Search for the cell housing the specified text and yield its (x, y) center coordinate. 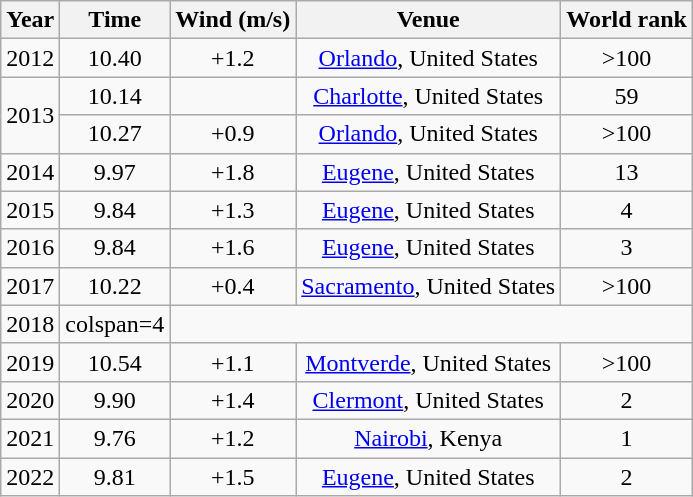
13 (627, 172)
Time (115, 20)
2016 (30, 248)
2020 (30, 400)
+1.4 (233, 400)
9.97 (115, 172)
1 (627, 438)
Wind (m/s) (233, 20)
+0.4 (233, 286)
+1.1 (233, 362)
2015 (30, 210)
4 (627, 210)
3 (627, 248)
10.27 (115, 134)
2017 (30, 286)
9.90 (115, 400)
10.54 (115, 362)
+1.8 (233, 172)
10.22 (115, 286)
+1.5 (233, 477)
Nairobi, Kenya (428, 438)
2022 (30, 477)
2021 (30, 438)
9.81 (115, 477)
10.14 (115, 96)
+1.3 (233, 210)
Sacramento, United States (428, 286)
colspan=4 (115, 324)
World rank (627, 20)
+0.9 (233, 134)
2018 (30, 324)
Year (30, 20)
+1.6 (233, 248)
Venue (428, 20)
Montverde, United States (428, 362)
2013 (30, 115)
10.40 (115, 58)
9.76 (115, 438)
Clermont, United States (428, 400)
2012 (30, 58)
59 (627, 96)
2014 (30, 172)
Charlotte, United States (428, 96)
2019 (30, 362)
